Locate the cell with the specified text and output its [x, y] center coordinate. 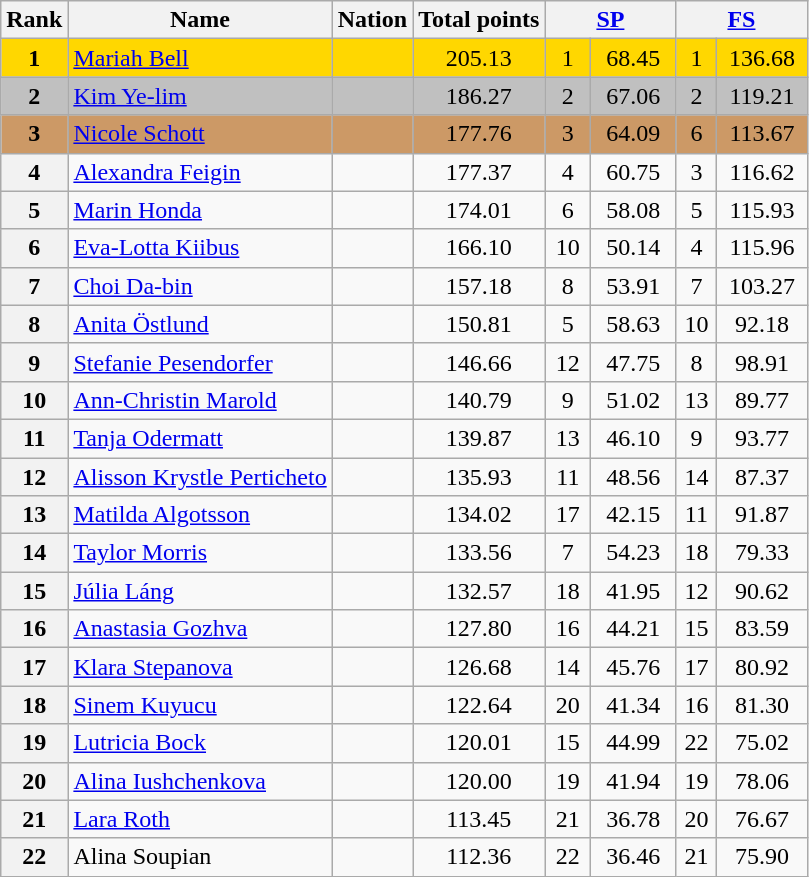
89.77 [762, 400]
90.62 [762, 591]
Alexandra Feigin [200, 172]
Total points [479, 20]
42.15 [634, 515]
64.09 [634, 134]
116.62 [762, 172]
75.90 [762, 857]
139.87 [479, 438]
133.56 [479, 553]
91.87 [762, 515]
60.75 [634, 172]
115.93 [762, 210]
79.33 [762, 553]
Marin Honda [200, 210]
Stefanie Pesendorfer [200, 362]
92.18 [762, 324]
54.23 [634, 553]
41.34 [634, 705]
41.94 [634, 781]
47.75 [634, 362]
46.10 [634, 438]
Kim Ye-lim [200, 96]
140.79 [479, 400]
Alina Iushchenkova [200, 781]
186.27 [479, 96]
78.06 [762, 781]
113.67 [762, 134]
Sinem Kuyucu [200, 705]
115.96 [762, 248]
Rank [34, 20]
120.00 [479, 781]
Anastasia Gozhva [200, 629]
177.76 [479, 134]
120.01 [479, 743]
68.45 [634, 58]
Tanja Odermatt [200, 438]
Ann-Christin Marold [200, 400]
87.37 [762, 477]
122.64 [479, 705]
Eva-Lotta Kiibus [200, 248]
135.93 [479, 477]
58.63 [634, 324]
Name [200, 20]
Alina Soupian [200, 857]
Taylor Morris [200, 553]
205.13 [479, 58]
174.01 [479, 210]
157.18 [479, 286]
81.30 [762, 705]
112.36 [479, 857]
Lutricia Bock [200, 743]
36.78 [634, 819]
Klara Stepanova [200, 667]
50.14 [634, 248]
126.68 [479, 667]
80.92 [762, 667]
45.76 [634, 667]
177.37 [479, 172]
76.67 [762, 819]
127.80 [479, 629]
36.46 [634, 857]
Nicole Schott [200, 134]
41.95 [634, 591]
75.02 [762, 743]
51.02 [634, 400]
Júlia Láng [200, 591]
Matilda Algotsson [200, 515]
Anita Östlund [200, 324]
Lara Roth [200, 819]
119.21 [762, 96]
Alisson Krystle Perticheto [200, 477]
Choi Da-bin [200, 286]
113.45 [479, 819]
83.59 [762, 629]
136.68 [762, 58]
53.91 [634, 286]
103.27 [762, 286]
93.77 [762, 438]
44.99 [634, 743]
150.81 [479, 324]
SP [610, 20]
166.10 [479, 248]
48.56 [634, 477]
132.57 [479, 591]
Mariah Bell [200, 58]
44.21 [634, 629]
58.08 [634, 210]
Nation [372, 20]
98.91 [762, 362]
146.66 [479, 362]
67.06 [634, 96]
FS [742, 20]
134.02 [479, 515]
